For the text-containing cell, return its midpoint in (X, Y) coordinate format. 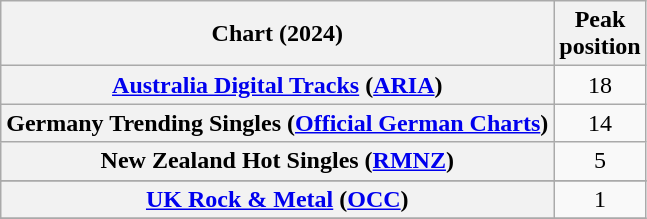
Peakposition (600, 34)
Chart (2024) (278, 34)
5 (600, 161)
New Zealand Hot Singles (RMNZ) (278, 161)
18 (600, 85)
UK Rock & Metal (OCC) (278, 199)
1 (600, 199)
Germany Trending Singles (Official German Charts) (278, 123)
Australia Digital Tracks (ARIA) (278, 85)
14 (600, 123)
